Find where the given text appears and provide that cell's center as (X, Y) coordinate. 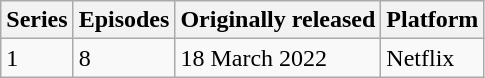
1 (37, 58)
Netflix (432, 58)
Series (37, 20)
Platform (432, 20)
18 March 2022 (278, 58)
Episodes (124, 20)
Originally released (278, 20)
8 (124, 58)
